Locate the cell with the specified text and output its [X, Y] center coordinate. 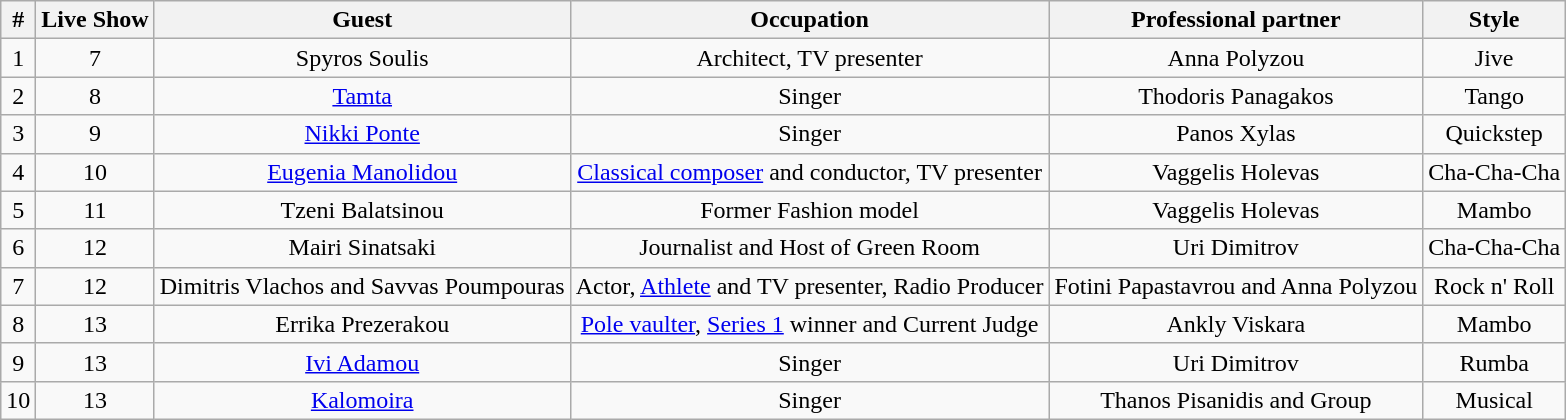
4 [18, 172]
6 [18, 248]
Kalomoira [362, 400]
Errika Prezerakou [362, 324]
Panos Xylas [1236, 134]
1 [18, 58]
Live Show [95, 20]
Ivi Adamou [362, 362]
Musical [1494, 400]
Mairi Sinatsaki [362, 248]
Spyros Soulis [362, 58]
Classical composer and conductor, TV presenter [810, 172]
Rumba [1494, 362]
Pole vaulter, Series 1 winner and Current Judge [810, 324]
Thodoris Panagakos [1236, 96]
Tango [1494, 96]
11 [95, 210]
# [18, 20]
Journalist and Host of Green Room [810, 248]
Tzeni Balatsinou [362, 210]
Style [1494, 20]
Professional partner [1236, 20]
Former Fashion model [810, 210]
Jive [1494, 58]
Rock n' Roll [1494, 286]
Nikki Ponte [362, 134]
Anna Polyzou [1236, 58]
Guest [362, 20]
Thanos Pisanidis and Group [1236, 400]
Ankly Viskara [1236, 324]
Occupation [810, 20]
2 [18, 96]
5 [18, 210]
Quickstep [1494, 134]
Tamta [362, 96]
3 [18, 134]
Architect, TV presenter [810, 58]
Dimitris Vlachos and Savvas Poumpouras [362, 286]
Fotini Papastavrou and Anna Polyzou [1236, 286]
Eugenia Manolidou [362, 172]
Actor, Athlete and TV presenter, Radio Producer [810, 286]
